Provide the (X, Y) coordinate of the cell's center where the given text is located.  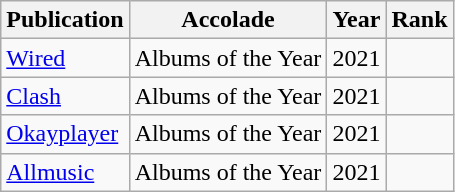
Year (356, 20)
Publication (65, 20)
Clash (65, 96)
Wired (65, 58)
Allmusic (65, 172)
Okayplayer (65, 134)
Accolade (228, 20)
Rank (420, 20)
